Determine the [X, Y] coordinate at the center of the cell enclosing the given text.  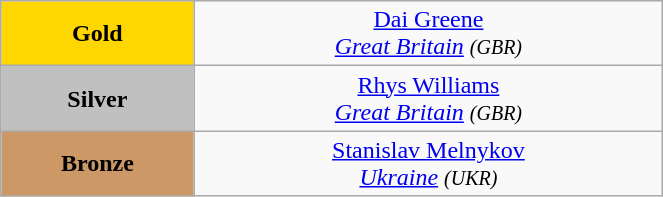
Rhys WilliamsGreat Britain (GBR) [428, 98]
Stanislav MelnykovUkraine (UKR) [428, 164]
Silver [98, 98]
Dai GreeneGreat Britain (GBR) [428, 34]
Gold [98, 34]
Bronze [98, 164]
